Output the [X, Y] coordinate of the center of the cell containing the given text.  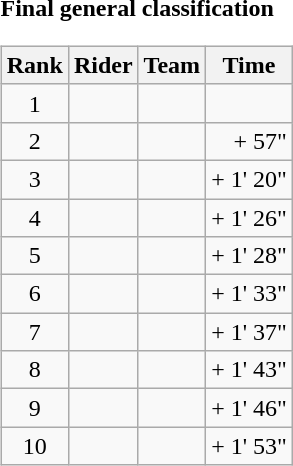
+ 1' 28" [250, 256]
Rank [34, 65]
7 [34, 332]
10 [34, 446]
4 [34, 217]
+ 1' 43" [250, 370]
9 [34, 408]
3 [34, 179]
+ 1' 33" [250, 294]
5 [34, 256]
+ 1' 20" [250, 179]
+ 1' 37" [250, 332]
8 [34, 370]
+ 1' 26" [250, 217]
+ 1' 46" [250, 408]
+ 57" [250, 141]
1 [34, 103]
Time [250, 65]
Rider [103, 65]
Team [172, 65]
2 [34, 141]
6 [34, 294]
+ 1' 53" [250, 446]
